Output the (X, Y) coordinate of the center of the cell containing the given text.  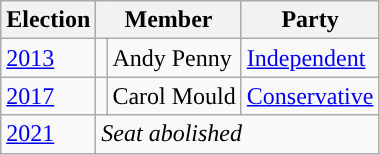
Election (48, 20)
Party (310, 20)
Andy Penny (174, 58)
Conservative (310, 96)
Independent (310, 58)
Carol Mould (174, 96)
Member (168, 20)
2017 (48, 96)
Seat abolished (238, 134)
2021 (48, 134)
2013 (48, 58)
